Provide the [x, y] coordinate of the cell's center where the given text is located.  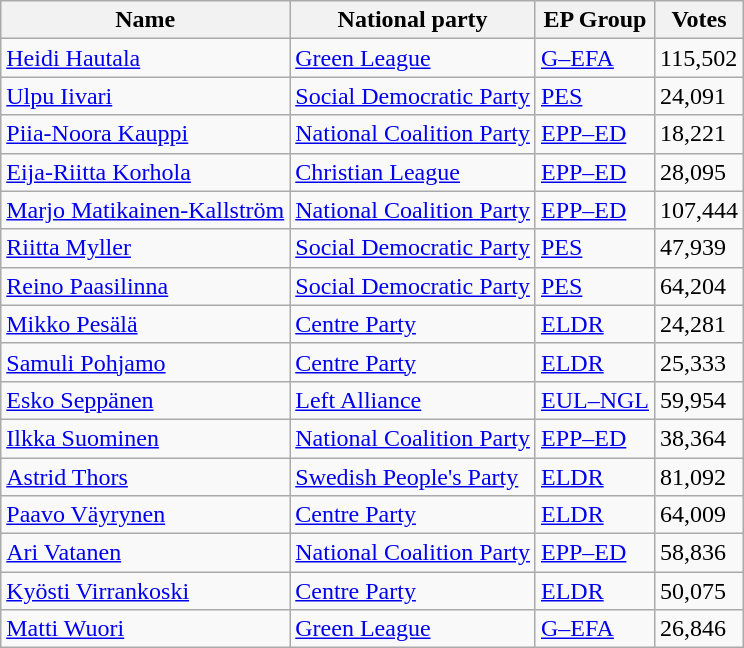
107,444 [698, 210]
National party [413, 20]
115,502 [698, 58]
18,221 [698, 134]
28,095 [698, 172]
Left Alliance [413, 400]
EP Group [594, 20]
EUL–NGL [594, 400]
81,092 [698, 477]
Riitta Myller [146, 248]
Astrid Thors [146, 477]
26,846 [698, 629]
Votes [698, 20]
Swedish People's Party [413, 477]
64,204 [698, 286]
24,091 [698, 96]
47,939 [698, 248]
Eija-Riitta Korhola [146, 172]
Ari Vatanen [146, 553]
Mikko Pesälä [146, 324]
38,364 [698, 438]
25,333 [698, 362]
Christian League [413, 172]
Marjo Matikainen-Kallström [146, 210]
24,281 [698, 324]
58,836 [698, 553]
Matti Wuori [146, 629]
Ilkka Suominen [146, 438]
50,075 [698, 591]
Heidi Hautala [146, 58]
Reino Paasilinna [146, 286]
Ulpu Iivari [146, 96]
59,954 [698, 400]
Kyösti Virrankoski [146, 591]
Name [146, 20]
Piia-Noora Kauppi [146, 134]
Paavo Väyrynen [146, 515]
64,009 [698, 515]
Samuli Pohjamo [146, 362]
Esko Seppänen [146, 400]
